Detect which cell encompasses the target text, then output its (X, Y) center coordinate. 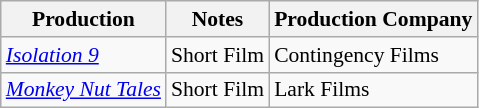
Production (84, 19)
Monkey Nut Tales (84, 90)
Isolation 9 (84, 55)
Notes (218, 19)
Contingency Films (373, 55)
Lark Films (373, 90)
Production Company (373, 19)
